Provide the [x, y] coordinate of the cell's center where the given text is located.  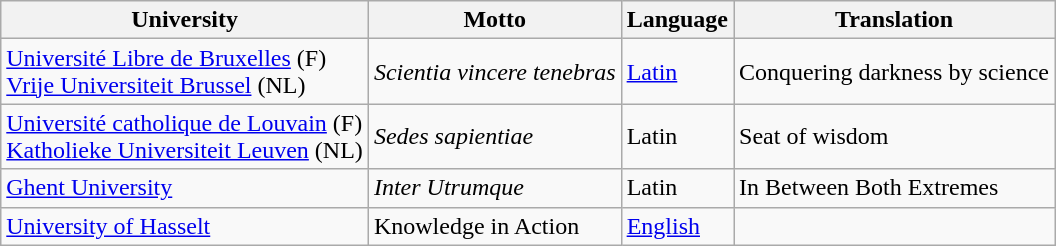
Language [677, 20]
Université Libre de Bruxelles (F)Vrije Universiteit Brussel (NL) [185, 72]
Motto [494, 20]
Sedes sapientiae [494, 136]
University of Hasselt [185, 226]
English [677, 226]
Translation [894, 20]
In Between Both Extremes [894, 188]
Ghent University [185, 188]
Conquering darkness by science [894, 72]
Inter Utrumque [494, 188]
Scientia vincere tenebras [494, 72]
Seat of wisdom [894, 136]
Knowledge in Action [494, 226]
University [185, 20]
Université catholique de Louvain (F)Katholieke Universiteit Leuven (NL) [185, 136]
